Pinpoint the cell where the given text exists, returning its [x, y] midpoint coordinate. 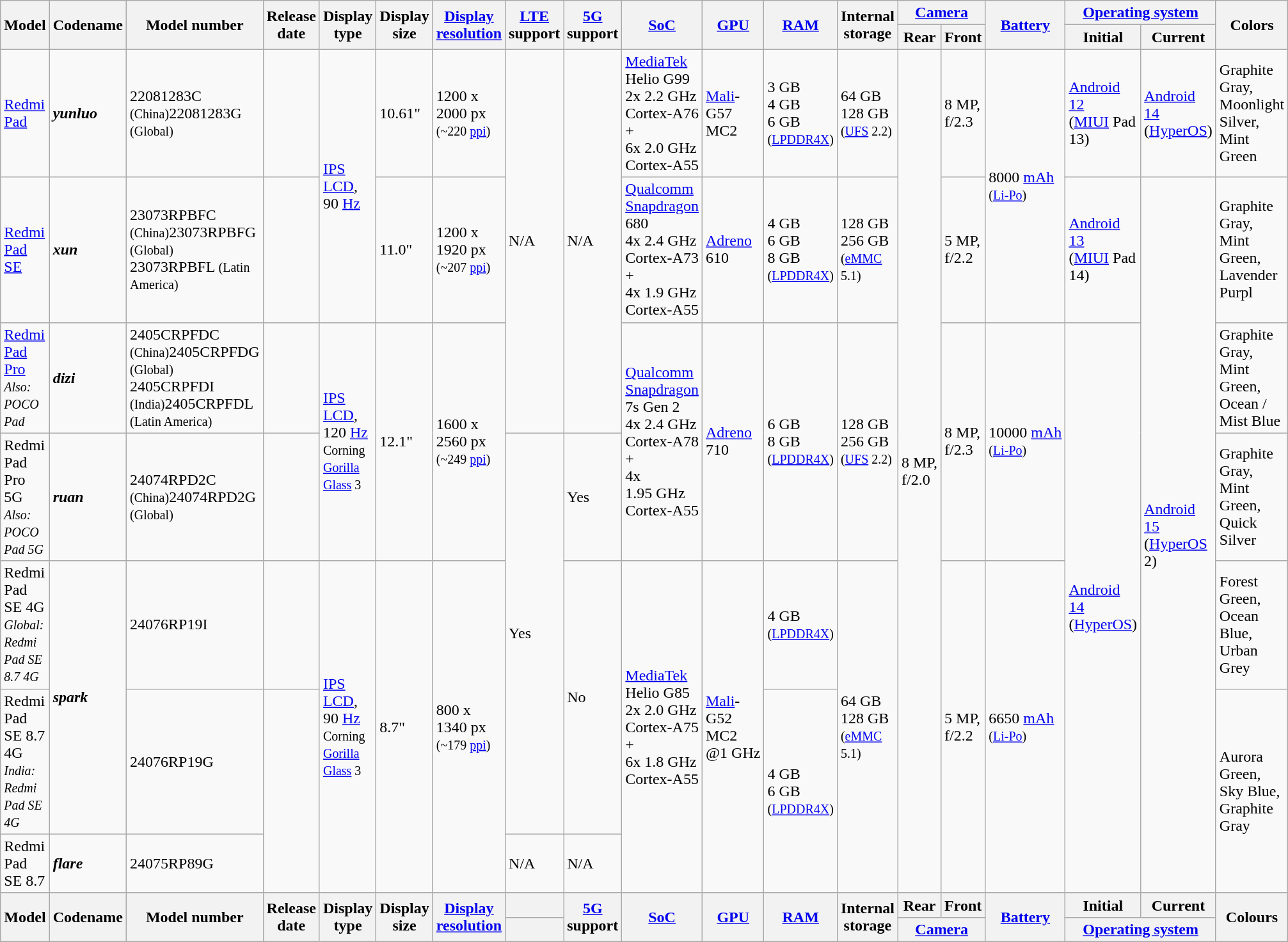
Forest Green, Ocean Blue, Urban Grey [1252, 625]
yunluo [88, 113]
spark [88, 697]
IPS LCD, 90 Hz [347, 185]
Redmi Pad [25, 113]
1200 x 2000 px(~220 ppi) [468, 113]
8000 mAh(Li-Po) [1025, 185]
3 GB4 GB6 GB(LPDDR4X) [800, 113]
128 GB256 GB(eMMC 5.1) [868, 249]
MediaTek Helio G992x 2.2 GHz Cortex-A76 +6x 2.0 GHz Cortex-A55 [662, 113]
24075RP89G [195, 863]
128 GB256 GB(UFS 2.2) [868, 441]
Redmi Pad Pro 5GAlso: POCO Pad 5G [25, 497]
22081283C (China)22081283G (Global) [195, 113]
24076RP19I [195, 625]
Colours [1252, 917]
64 GB128 GB(UFS 2.2) [868, 113]
Graphite Gray, Mint Green, Ocean / Mist Blue [1252, 377]
24076RP19G [195, 761]
Redmi Pad SE 4GGlobal: Redmi Pad SE 8.7 4G [25, 625]
Mali-G57 MC2 [733, 113]
Graphite Gray, Moonlight Silver, Mint Green [1252, 113]
IPS LCD, 120 HzCorning Gorilla Glass 3 [347, 441]
Redmi Pad SE [25, 249]
LTE support [535, 25]
MediaTek Helio G852x 2.0 GHz Cortex-A75 +6x 1.8 GHz Cortex-A55 [662, 726]
1600 x 2560 px(~249 ppi) [468, 441]
6650 mAh(Li-Po) [1025, 726]
ruan [88, 497]
Qualcomm Snapdragon 6804x 2.4 GHz Cortex-A73 +4x 1.9 GHz Cortex-A55 [662, 249]
Qualcomm Snapdragon 7s Gen 24x 2.4 GHz Cortex-A78 +4x 1.95 GHz Cortex-A55 [662, 441]
24074RPD2C (China)24074RPD2G (Global) [195, 497]
Colors [1252, 25]
flare [88, 863]
4 GB6 GB8 GB(LPDDR4X) [800, 249]
64 GB128 GB(eMMC 5.1) [868, 726]
12.1" [404, 441]
10000 mAh(Li-Po) [1025, 441]
Android 13(MIUI Pad 14) [1103, 249]
IPS LCD, 90 HzCorning Gorilla Glass 3 [347, 726]
11.0" [404, 249]
Redmi Pad SE 8.7 4GIndia: Redmi Pad SE 4G [25, 761]
8.7" [404, 726]
1200 x 1920 px(~207 ppi) [468, 249]
Redmi Pad ProAlso: POCO Pad [25, 377]
Graphite Gray, Mint Green, Quick Silver [1252, 497]
Redmi Pad SE 8.7 [25, 863]
2405CRPFDC (China)2405CRPFDG (Global)2405CRPFDI (India)2405CRPFDL (Latin America) [195, 377]
Graphite Gray, Mint Green, Lavender Purpl [1252, 249]
Android 15(HyperOS 2) [1179, 535]
dizi [88, 377]
Mali-G52 MC2@1 GHz [733, 726]
Adreno 710 [733, 441]
6 GB8 GB(LPDDR4X) [800, 441]
Aurora Green, Sky Blue, Graphite Gray [1252, 790]
800 x 1340 px(~179 ppi) [468, 726]
No [592, 697]
4 GB(LPDDR4X) [800, 625]
Android 12(MIUI Pad 13) [1103, 113]
8 MP, f/2.0 [919, 471]
xun [88, 249]
4 GB6 GB(LPDDR4X) [800, 790]
23073RPBFC (China)23073RPBFG (Global)23073RPBFL (Latin America) [195, 249]
10.61" [404, 113]
Adreno 610 [733, 249]
